Find where the given text appears and provide that cell's center as [x, y] coordinate. 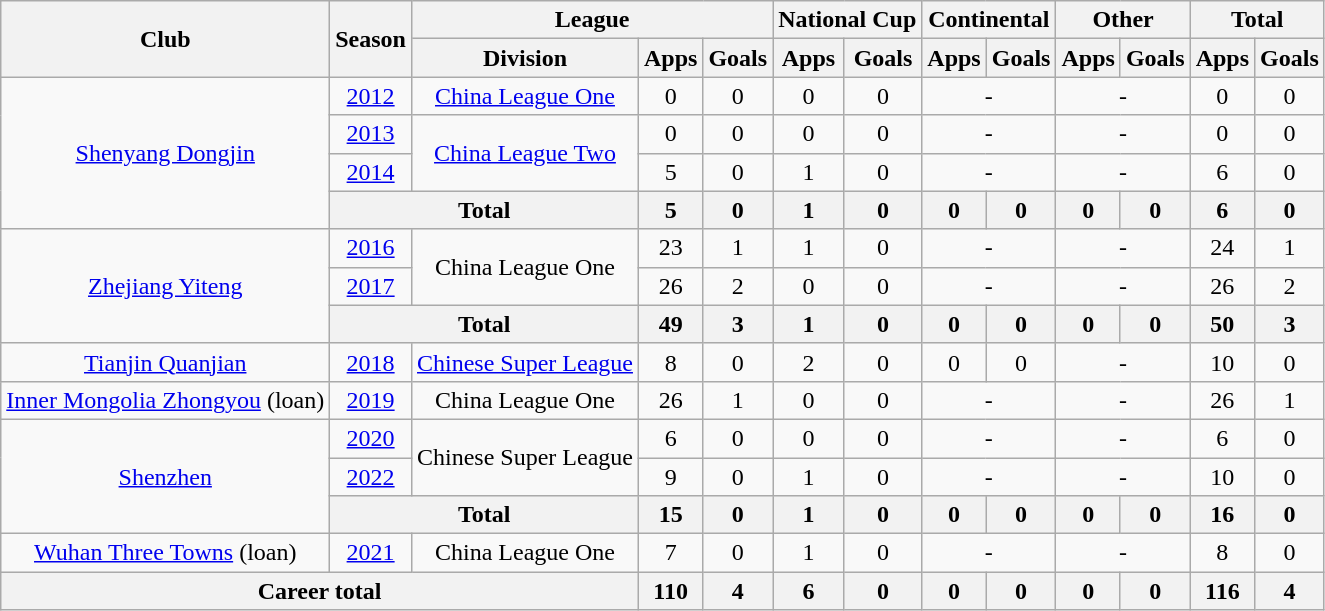
2012 [371, 96]
50 [1222, 324]
2016 [371, 248]
16 [1222, 515]
2019 [371, 400]
2020 [371, 438]
Zhejiang Yiteng [166, 286]
2018 [371, 362]
Division [524, 58]
Other [1123, 20]
Tianjin Quanjian [166, 362]
23 [670, 248]
2014 [371, 172]
15 [670, 515]
Season [371, 39]
Inner Mongolia Zhongyou (loan) [166, 400]
110 [670, 591]
2022 [371, 477]
9 [670, 477]
116 [1222, 591]
2017 [371, 286]
Shenyang Dongjin [166, 153]
China League Two [524, 153]
Shenzhen [166, 476]
49 [670, 324]
7 [670, 553]
Club [166, 39]
24 [1222, 248]
Wuhan Three Towns (loan) [166, 553]
League [592, 20]
Continental [989, 20]
2013 [371, 134]
Career total [320, 591]
2021 [371, 553]
National Cup [848, 20]
